Scan for the cell matching the given text and deliver its [x, y] coordinate at center. 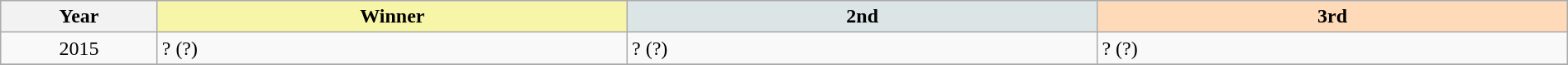
3rd [1332, 17]
Winner [392, 17]
Year [79, 17]
2015 [79, 48]
2nd [863, 17]
